From the cell containing the given text, extract its center point as [x, y] coordinate. 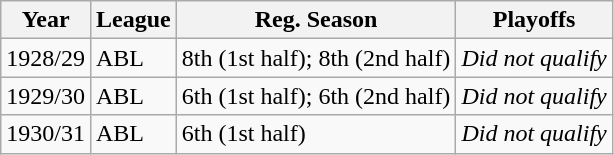
Reg. Season [316, 20]
6th (1st half) [316, 134]
1930/31 [46, 134]
1929/30 [46, 96]
8th (1st half); 8th (2nd half) [316, 58]
Year [46, 20]
6th (1st half); 6th (2nd half) [316, 96]
League [133, 20]
1928/29 [46, 58]
Playoffs [534, 20]
